For the text-containing cell, return its midpoint in (x, y) coordinate format. 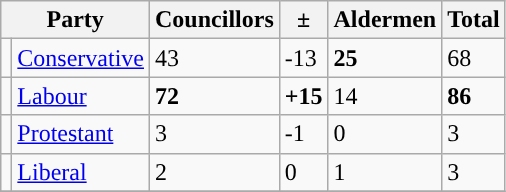
Councillors (215, 20)
14 (385, 96)
± (304, 20)
Total (474, 20)
68 (474, 58)
Conservative (81, 58)
Aldermen (385, 20)
25 (385, 58)
+15 (304, 96)
43 (215, 58)
Protestant (81, 134)
Labour (81, 96)
72 (215, 96)
86 (474, 96)
Liberal (81, 172)
Party (76, 20)
1 (385, 172)
-1 (304, 134)
2 (215, 172)
-13 (304, 58)
